Return [X, Y] of the center of cell containing provided text 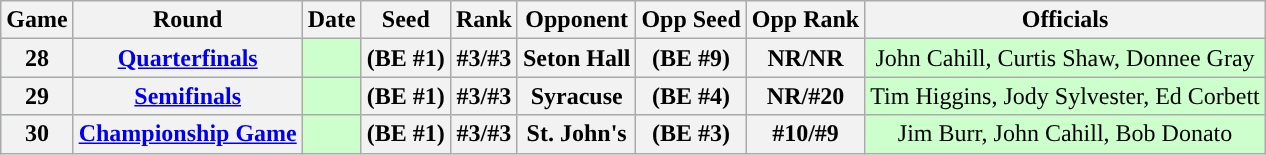
Tim Higgins, Jody Sylvester, Ed Corbett [1066, 96]
Seton Hall [576, 58]
Opp Rank [805, 20]
Seed [406, 20]
#10/#9 [805, 134]
(BE #9) [691, 58]
Quarterfinals [188, 58]
Officials [1066, 20]
(BE #4) [691, 96]
St. John's [576, 134]
Game [37, 20]
Round [188, 20]
Opp Seed [691, 20]
Date [332, 20]
30 [37, 134]
Championship Game [188, 134]
Semifinals [188, 96]
Opponent [576, 20]
29 [37, 96]
Jim Burr, John Cahill, Bob Donato [1066, 134]
NR/#20 [805, 96]
Syracuse [576, 96]
28 [37, 58]
NR/NR [805, 58]
John Cahill, Curtis Shaw, Donnee Gray [1066, 58]
(BE #3) [691, 134]
Rank [484, 20]
